For the text-containing cell, return its midpoint in (X, Y) coordinate format. 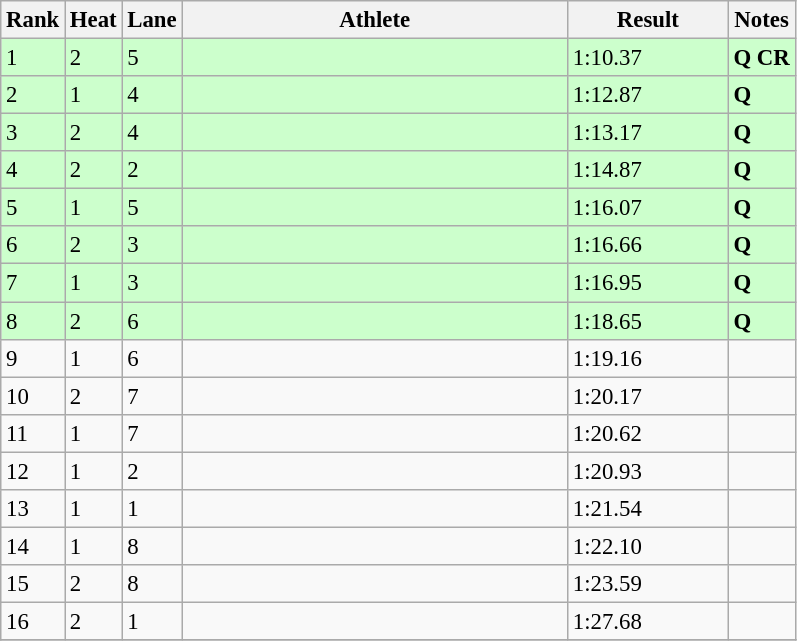
9 (33, 358)
1:13.17 (648, 133)
Rank (33, 20)
Lane (152, 20)
1:12.87 (648, 95)
15 (33, 584)
1:23.59 (648, 584)
1:16.07 (648, 208)
11 (33, 433)
10 (33, 396)
12 (33, 471)
1:22.10 (648, 546)
1:16.95 (648, 283)
Athlete (375, 20)
1:20.93 (648, 471)
1:19.16 (648, 358)
Notes (762, 20)
1:20.62 (648, 433)
1:16.66 (648, 245)
1:27.68 (648, 621)
Heat (94, 20)
1:10.37 (648, 58)
Result (648, 20)
1:14.87 (648, 170)
1:20.17 (648, 396)
13 (33, 509)
14 (33, 546)
16 (33, 621)
1:21.54 (648, 509)
1:18.65 (648, 321)
Q CR (762, 58)
